Return the (X, Y) coordinate for the center point of the cell that contains the specified text.  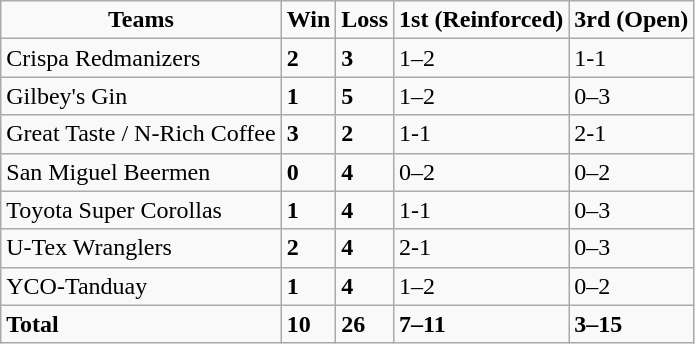
3rd (Open) (632, 20)
Crispa Redmanizers (141, 58)
7–11 (482, 324)
San Miguel Beermen (141, 172)
Loss (365, 20)
5 (365, 96)
Gilbey's Gin (141, 96)
YCO-Tanduay (141, 286)
1st (Reinforced) (482, 20)
26 (365, 324)
Teams (141, 20)
Win (308, 20)
10 (308, 324)
U-Tex Wranglers (141, 248)
3–15 (632, 324)
0 (308, 172)
Toyota Super Corollas (141, 210)
Great Taste / N-Rich Coffee (141, 134)
Total (141, 324)
